Search for the cell housing the specified text and yield its [X, Y] center coordinate. 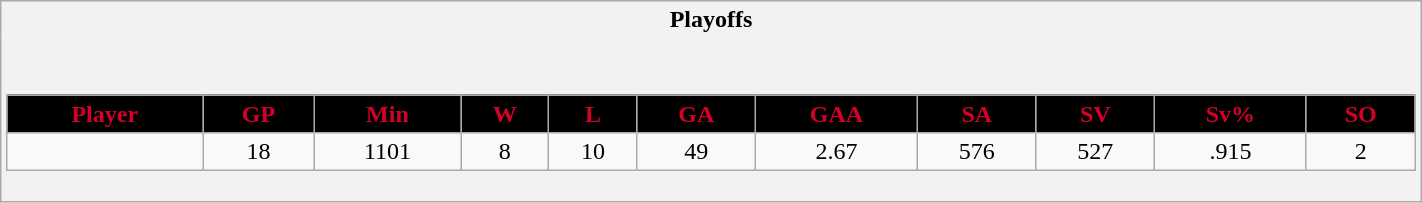
8 [505, 152]
576 [977, 152]
L [593, 114]
GAA [837, 114]
2 [1360, 152]
SO [1360, 114]
GP [259, 114]
2.67 [837, 152]
1101 [387, 152]
Min [387, 114]
527 [1095, 152]
18 [259, 152]
SV [1095, 114]
Sv% [1230, 114]
49 [696, 152]
Player [105, 114]
10 [593, 152]
Playoffs [711, 20]
SA [977, 114]
W [505, 114]
GA [696, 114]
.915 [1230, 152]
Player GP Min W L GA GAA SA SV Sv% SO 18 1101 8 10 49 2.67 576 527 .915 2 [711, 120]
